Determine the [x, y] coordinate at the center of the cell enclosing the given text.  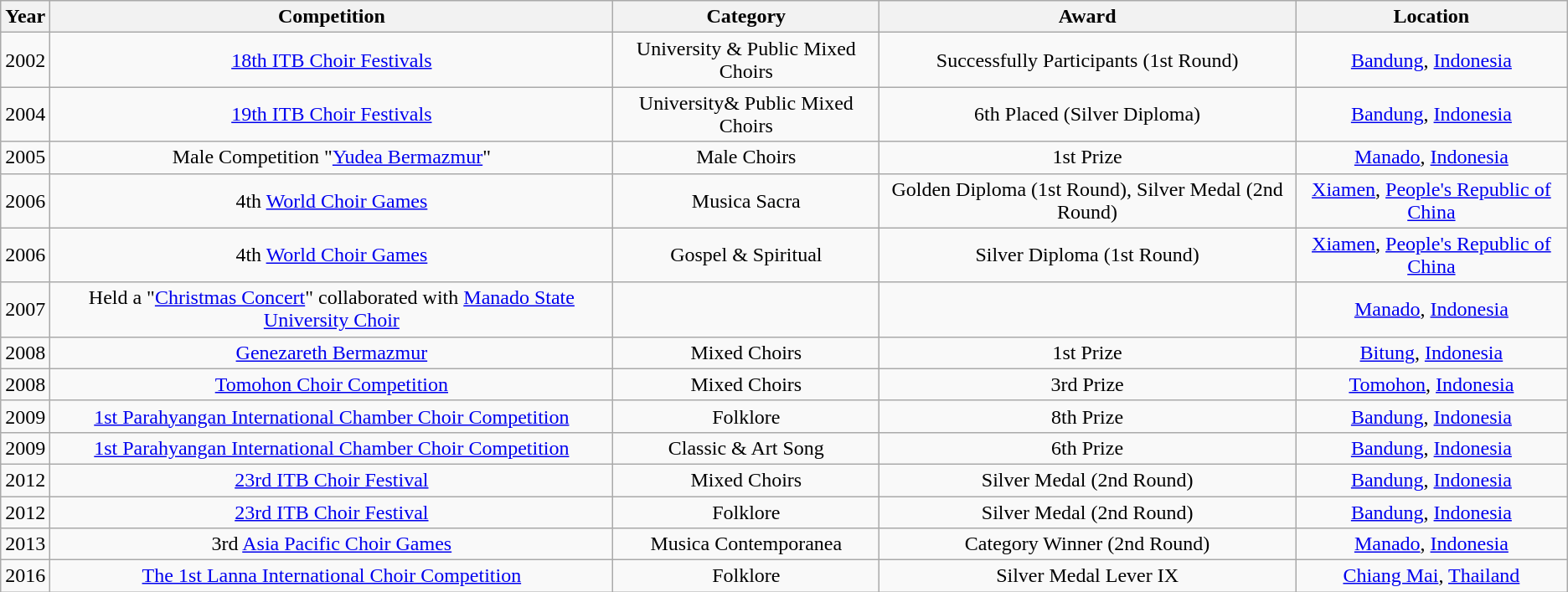
Male Competition "Yudea Bermazmur" [332, 157]
2016 [25, 576]
Category Winner (2nd Round) [1087, 544]
Successfully Participants (1st Round) [1087, 60]
6th Prize [1087, 448]
2004 [25, 114]
3rd Prize [1087, 384]
Competition [332, 17]
3rd Asia Pacific Choir Games [332, 544]
Male Choirs [746, 157]
2013 [25, 544]
Year [25, 17]
University& Public Mixed Choirs [746, 114]
Tomohon, Indonesia [1431, 384]
Gospel & Spiritual [746, 255]
Held a "Christmas Concert" collaborated with Manado State University Choir [332, 310]
Musica Sacra [746, 201]
6th Placed (Silver Diploma) [1087, 114]
8th Prize [1087, 416]
2005 [25, 157]
University & Public Mixed Choirs [746, 60]
2002 [25, 60]
2007 [25, 310]
Musica Contemporanea [746, 544]
Location [1431, 17]
Classic & Art Song [746, 448]
Golden Diploma (1st Round), Silver Medal (2nd Round) [1087, 201]
18th ITB Choir Festivals [332, 60]
Tomohon Choir Competition [332, 384]
Category [746, 17]
Genezareth Bermazmur [332, 353]
Award [1087, 17]
The 1st Lanna International Choir Competition [332, 576]
Silver Diploma (1st Round) [1087, 255]
Chiang Mai, Thailand [1431, 576]
Bitung, Indonesia [1431, 353]
Silver Medal Lever IX [1087, 576]
19th ITB Choir Festivals [332, 114]
